Output the [x, y] coordinate of the center of the cell containing the given text.  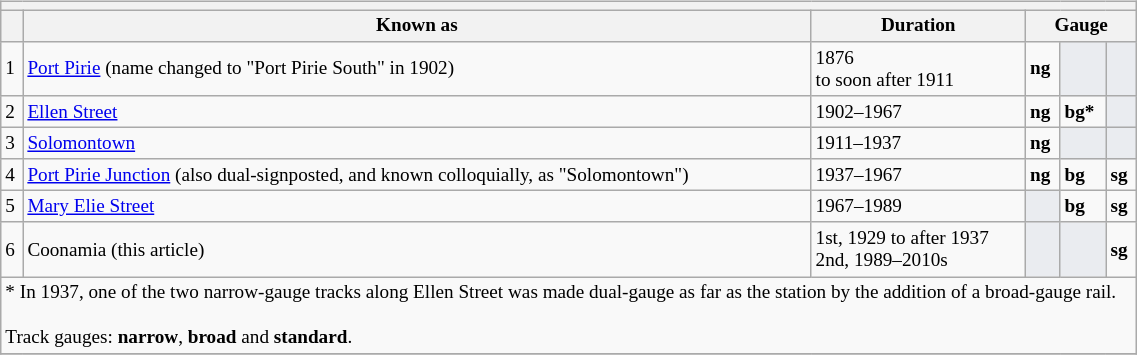
Port Pirie Junction (also dual-signposted, and known colloquially, as "Solomontown") [417, 175]
Known as [417, 26]
Solomontown [417, 144]
1911–1937 [918, 144]
4 [12, 175]
Port Pirie (name changed to "Port Pirie South" in 1902) [417, 69]
3 [12, 144]
Duration [918, 26]
bg* [1083, 112]
6 [12, 249]
5 [12, 207]
Coonamia (this article) [417, 249]
Gauge [1080, 26]
1902–1967 [918, 112]
1967–1989 [918, 207]
1937–1967 [918, 175]
Mary Elie Street [417, 207]
Ellen Street [417, 112]
2 [12, 112]
1876to soon after 1911 [918, 69]
1 [12, 69]
1st, 1929 to after 19372nd, 1989–2010s [918, 249]
